Locate the cell with the specified text and output its (x, y) center coordinate. 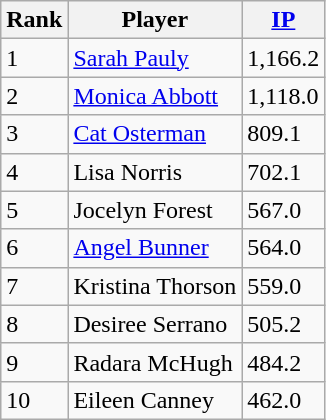
2 (34, 96)
Eileen Canney (155, 400)
3 (34, 134)
Rank (34, 20)
Lisa Norris (155, 172)
7 (34, 286)
Cat Osterman (155, 134)
9 (34, 362)
Desiree Serrano (155, 324)
8 (34, 324)
5 (34, 210)
IP (284, 20)
10 (34, 400)
1,118.0 (284, 96)
567.0 (284, 210)
505.2 (284, 324)
Angel Bunner (155, 248)
1,166.2 (284, 58)
Sarah Pauly (155, 58)
Monica Abbott (155, 96)
4 (34, 172)
809.1 (284, 134)
564.0 (284, 248)
Radara McHugh (155, 362)
Jocelyn Forest (155, 210)
Kristina Thorson (155, 286)
Player (155, 20)
484.2 (284, 362)
6 (34, 248)
559.0 (284, 286)
462.0 (284, 400)
702.1 (284, 172)
1 (34, 58)
